From the cell containing the given text, extract its center point as (x, y) coordinate. 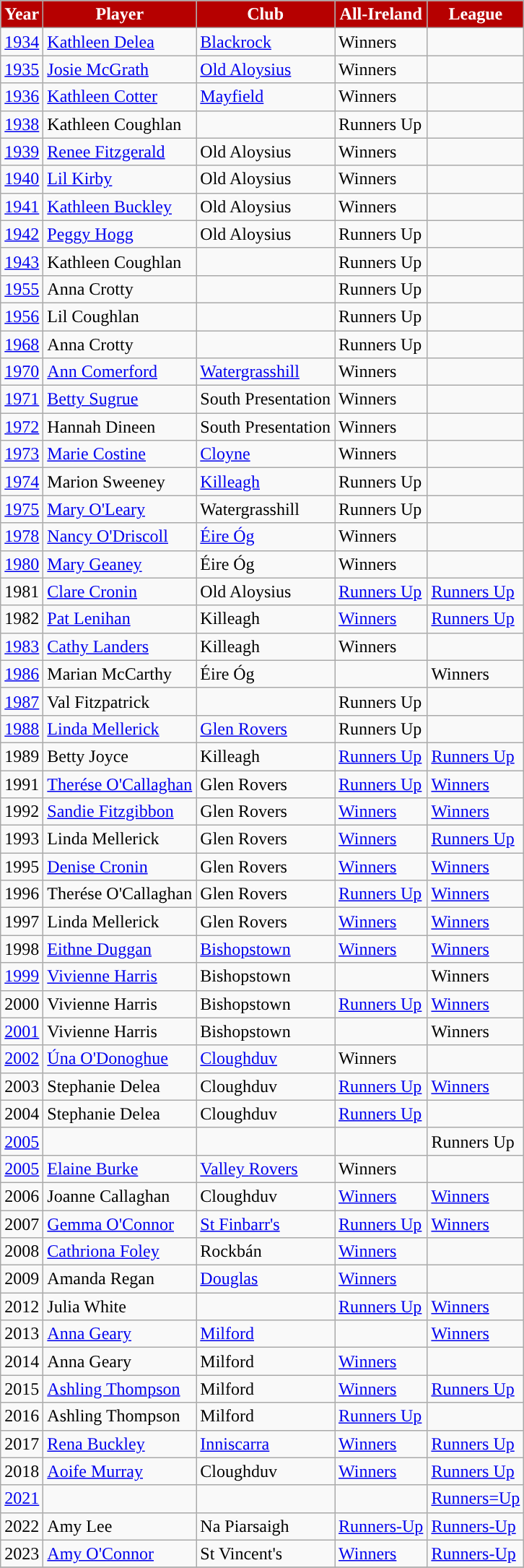
Amy O'Connor (120, 1554)
Cathriona Foley (120, 1252)
St Finbarr's (266, 1224)
2001 (22, 1031)
1996 (22, 894)
2009 (22, 1279)
2017 (22, 1444)
Kathleen Cotter (120, 97)
1998 (22, 949)
Amanda Regan (120, 1279)
1974 (22, 482)
1982 (22, 619)
1970 (22, 372)
Peggy Hogg (120, 234)
1938 (22, 124)
1988 (22, 729)
Cathy Landers (120, 646)
Douglas (266, 1279)
Amy Lee (120, 1526)
1978 (22, 537)
Clare Cronin (120, 592)
Renee Fitzgerald (120, 152)
Josie McGrath (120, 69)
Joanne Callaghan (120, 1196)
2008 (22, 1252)
All-Ireland (381, 14)
Lil Coughlan (120, 316)
2022 (22, 1526)
1980 (22, 564)
1941 (22, 207)
Marian McCarthy (120, 674)
Valley Rovers (266, 1169)
2014 (22, 1361)
2016 (22, 1416)
Blackrock (266, 42)
Kathleen Buckley (120, 207)
2018 (22, 1471)
Club (266, 14)
2000 (22, 1004)
Year (22, 14)
Gemma O'Connor (120, 1224)
2013 (22, 1334)
Betty Joyce (120, 756)
1991 (22, 784)
1986 (22, 674)
1992 (22, 812)
Úna O'Donoghue (120, 1059)
1955 (22, 289)
2015 (22, 1389)
Cloyne (266, 454)
Lil Kirby (120, 179)
1997 (22, 922)
Runners=Up (476, 1499)
1942 (22, 234)
Betty Sugrue (120, 399)
1983 (22, 646)
St Vincent's (266, 1554)
Na Piarsaigh (266, 1526)
1995 (22, 867)
1939 (22, 152)
Val Fitzpatrick (120, 701)
1989 (22, 756)
Mary O'Leary (120, 509)
2003 (22, 1086)
2023 (22, 1554)
1943 (22, 261)
Ann Comerford (120, 372)
1968 (22, 345)
1973 (22, 454)
Kathleen Delea (120, 42)
2007 (22, 1224)
Inniscarra (266, 1444)
Rena Buckley (120, 1444)
1975 (22, 509)
Eithne Duggan (120, 949)
Marion Sweeney (120, 482)
Player (120, 14)
Julia White (120, 1307)
2002 (22, 1059)
1999 (22, 976)
Aoife Murray (120, 1471)
1993 (22, 839)
1956 (22, 316)
1940 (22, 179)
Pat Lenihan (120, 619)
League (476, 14)
2004 (22, 1114)
2012 (22, 1307)
Mary Geaney (120, 564)
Rockbán (266, 1252)
Sandie Fitzgibbon (120, 812)
2021 (22, 1499)
Hannah Dineen (120, 427)
Elaine Burke (120, 1169)
1987 (22, 701)
1971 (22, 399)
2006 (22, 1196)
Nancy O'Driscoll (120, 537)
1936 (22, 97)
1981 (22, 592)
1934 (22, 42)
1972 (22, 427)
Marie Costine (120, 454)
Mayfield (266, 97)
1935 (22, 69)
Denise Cronin (120, 867)
